For the text-containing cell, return its midpoint in [X, Y] coordinate format. 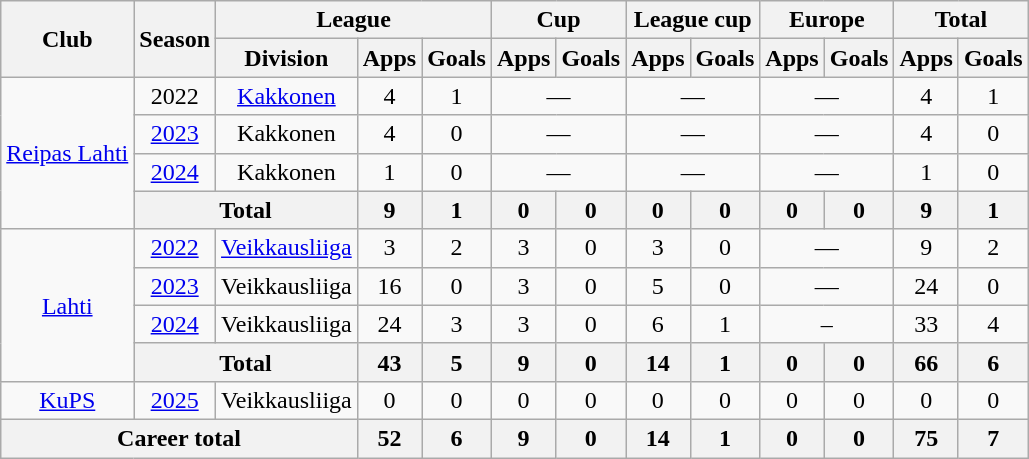
75 [926, 438]
KuPS [68, 400]
Division [287, 58]
League cup [693, 20]
Reipas Lahti [68, 153]
Cup [558, 20]
7 [993, 438]
Europe [827, 20]
66 [926, 362]
Career total [179, 438]
Club [68, 39]
Lahti [68, 305]
– [827, 324]
43 [389, 362]
2025 [175, 400]
16 [389, 286]
League [354, 20]
33 [926, 324]
52 [389, 438]
Season [175, 39]
